Capture the cell that displays the provided text and extract its (X, Y) central coordinate. 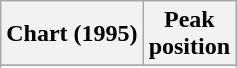
Chart (1995) (72, 34)
Peakposition (189, 34)
